Locate the cell with the specified text and output its [X, Y] center coordinate. 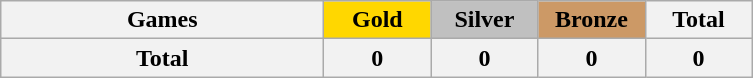
Silver [484, 20]
Bronze [592, 20]
Games [162, 20]
Gold [378, 20]
